Detect which cell encompasses the target text, then output its [x, y] center coordinate. 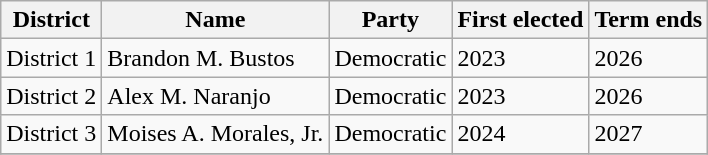
District 1 [52, 58]
Alex M. Naranjo [216, 96]
District 3 [52, 134]
District [52, 20]
Brandon M. Bustos [216, 58]
Moises A. Morales, Jr. [216, 134]
2024 [520, 134]
Name [216, 20]
Term ends [648, 20]
District 2 [52, 96]
Party [390, 20]
2027 [648, 134]
First elected [520, 20]
